Capture the cell that displays the provided text and extract its [X, Y] central coordinate. 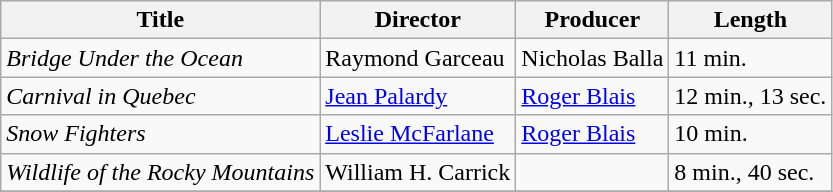
12 min., 13 sec. [750, 96]
Carnival in Quebec [160, 96]
William H. Carrick [418, 172]
Director [418, 20]
Jean Palardy [418, 96]
Bridge Under the Ocean [160, 58]
Leslie McFarlane [418, 134]
Length [750, 20]
10 min. [750, 134]
Raymond Garceau [418, 58]
Nicholas Balla [592, 58]
11 min. [750, 58]
Producer [592, 20]
Snow Fighters [160, 134]
Wildlife of the Rocky Mountains [160, 172]
Title [160, 20]
8 min., 40 sec. [750, 172]
